Capture the cell that displays the provided text and extract its [X, Y] central coordinate. 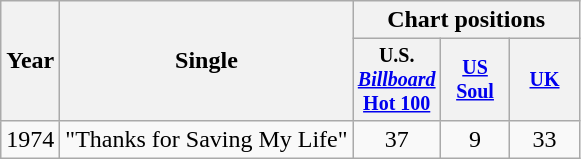
9 [474, 139]
UK [544, 80]
"Thanks for Saving My Life" [206, 139]
Chart positions [466, 20]
33 [544, 139]
U.S. Billboard Hot 100 [396, 80]
USSoul [474, 80]
Year [30, 61]
Single [206, 61]
37 [396, 139]
1974 [30, 139]
